Provide the (X, Y) coordinate of the cell's center where the given text is located.  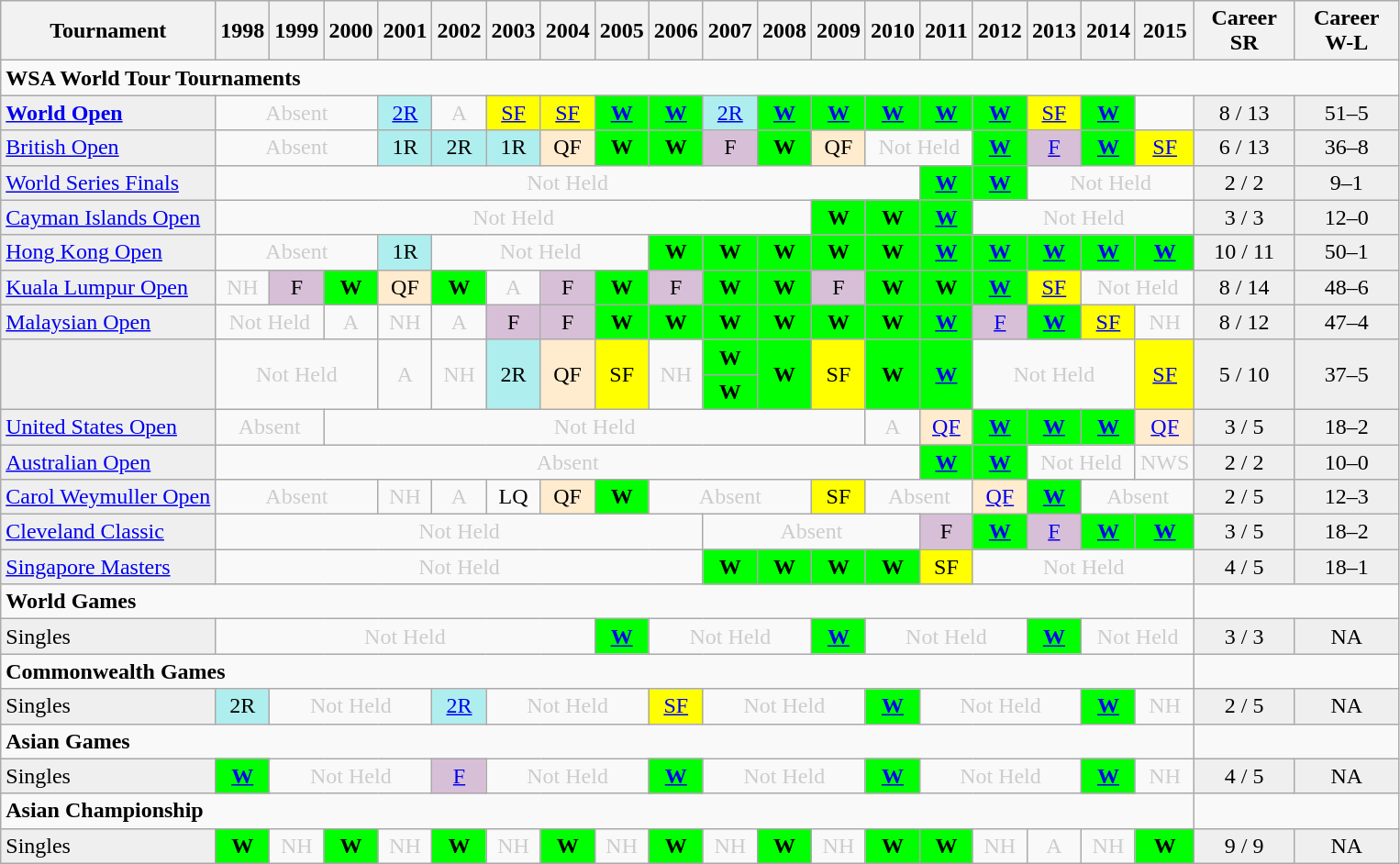
12–3 (1347, 497)
2008 (783, 31)
United States Open (108, 426)
2015 (1164, 31)
LQ (514, 497)
2013 (1053, 31)
2002 (459, 31)
Carol Weymuller Open (108, 497)
Cayman Islands Open (108, 217)
12–0 (1347, 217)
2000 (350, 31)
1999 (297, 31)
World Open (108, 113)
Cleveland Classic (108, 532)
Malaysian Open (108, 322)
Australian Open (108, 461)
9–1 (1347, 183)
36–8 (1347, 148)
2011 (947, 31)
British Open (108, 148)
NWS (1164, 461)
World Games (598, 602)
9 / 9 (1244, 846)
5 / 10 (1244, 374)
48–6 (1347, 287)
2007 (730, 31)
Asian Games (598, 741)
Kuala Lumpur Open (108, 287)
Tournament (108, 31)
2001 (406, 31)
2009 (839, 31)
2010 (892, 31)
World Series Finals (108, 183)
8 / 13 (1244, 113)
37–5 (1347, 374)
1998 (242, 31)
18–1 (1347, 567)
2004 (567, 31)
10–0 (1347, 461)
Career W-L (1347, 31)
2014 (1108, 31)
2005 (622, 31)
2003 (514, 31)
Career SR (1244, 31)
2006 (675, 31)
8 / 14 (1244, 287)
Singapore Masters (108, 567)
10 / 11 (1244, 252)
Hong Kong Open (108, 252)
50–1 (1347, 252)
Commonwealth Games (598, 671)
8 / 12 (1244, 322)
47–4 (1347, 322)
51–5 (1347, 113)
2012 (1000, 31)
WSA World Tour Tournaments (700, 78)
6 / 13 (1244, 148)
Asian Championship (598, 811)
